Search for the cell housing the specified text and yield its (X, Y) center coordinate. 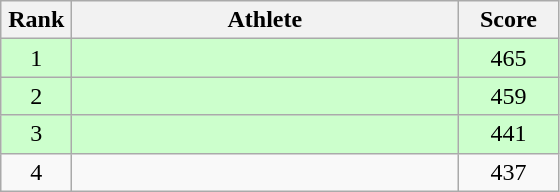
465 (508, 58)
3 (36, 134)
437 (508, 172)
4 (36, 172)
Rank (36, 20)
Athlete (265, 20)
1 (36, 58)
459 (508, 96)
Score (508, 20)
2 (36, 96)
441 (508, 134)
